Search for the cell housing the specified text and yield its (X, Y) center coordinate. 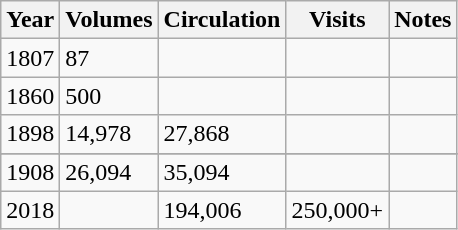
26,094 (109, 172)
Notes (423, 20)
35,094 (222, 172)
1860 (30, 96)
250,000+ (338, 210)
500 (109, 96)
1807 (30, 58)
194,006 (222, 210)
Year (30, 20)
27,868 (222, 134)
1908 (30, 172)
87 (109, 58)
2018 (30, 210)
1898 (30, 134)
14,978 (109, 134)
Visits (338, 20)
Volumes (109, 20)
Circulation (222, 20)
